Capture the cell that displays the provided text and extract its (x, y) central coordinate. 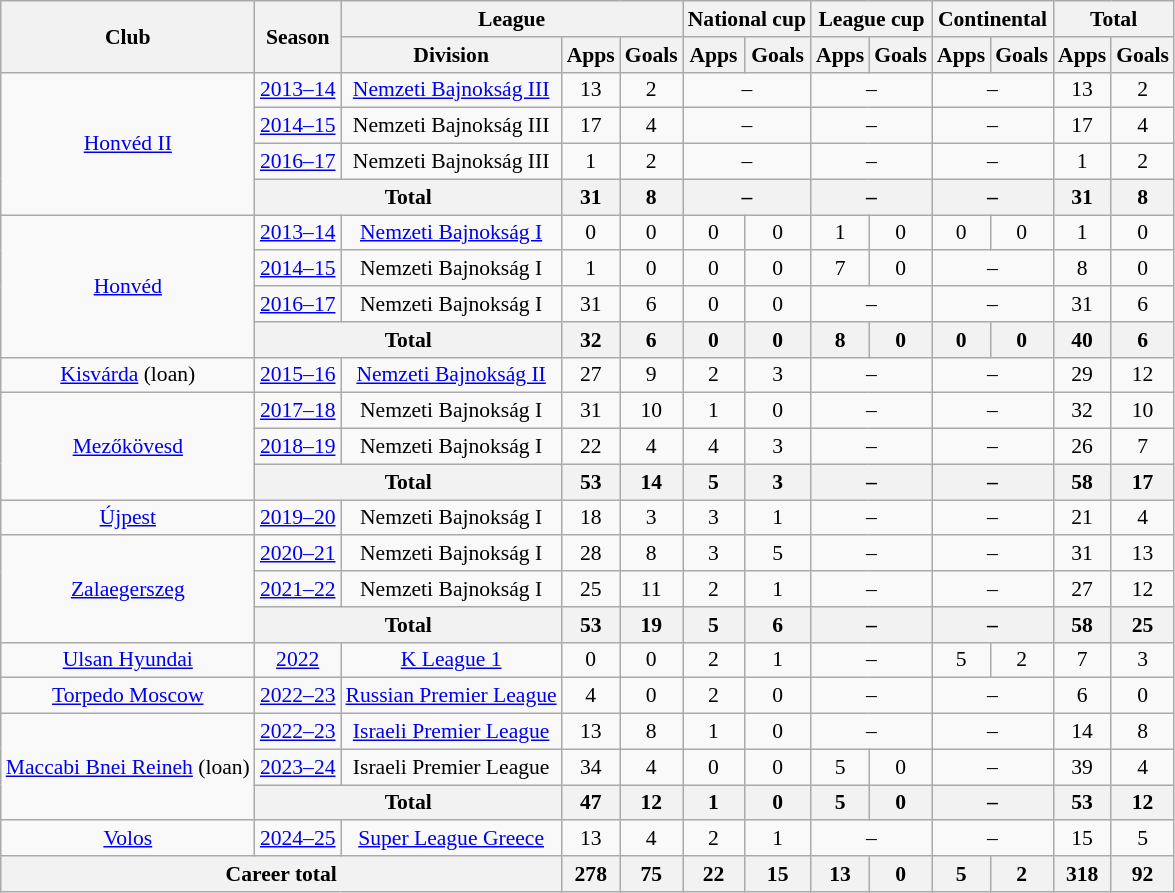
21 (1082, 518)
34 (591, 767)
18 (591, 518)
2024–25 (298, 839)
Kisvárda (loan) (128, 375)
2022 (298, 660)
28 (591, 554)
92 (1142, 874)
Nemzeti Bajnokság II (452, 375)
Continental (992, 19)
39 (1082, 767)
National cup (747, 19)
Club (128, 36)
Russian Premier League (452, 696)
40 (1082, 340)
318 (1082, 874)
Season (298, 36)
League cup (872, 19)
Division (452, 55)
2018–19 (298, 447)
278 (591, 874)
K League 1 (452, 660)
Torpedo Moscow (128, 696)
Mezőkövesd (128, 446)
19 (652, 625)
Maccabi Bnei Reineh (loan) (128, 768)
Super League Greece (452, 839)
29 (1082, 375)
Újpest (128, 518)
Honvéd (128, 286)
Zalaegerszeg (128, 590)
Ulsan Hyundai (128, 660)
Honvéd II (128, 143)
Volos (128, 839)
9 (652, 375)
2017–18 (298, 411)
75 (652, 874)
League (512, 19)
2023–24 (298, 767)
2019–20 (298, 518)
47 (591, 803)
2021–22 (298, 589)
Career total (282, 874)
11 (652, 589)
2015–16 (298, 375)
2020–21 (298, 554)
26 (1082, 447)
